Detect which cell encompasses the target text, then output its [x, y] center coordinate. 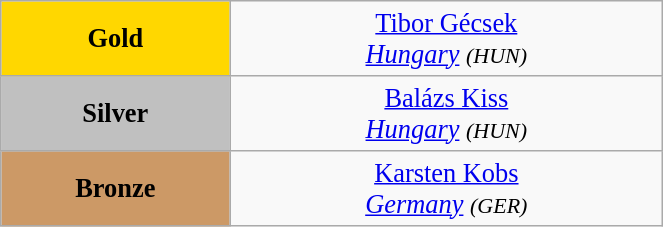
Gold [116, 38]
Silver [116, 112]
Tibor GécsekHungary (HUN) [446, 38]
Bronze [116, 188]
Balázs KissHungary (HUN) [446, 112]
Karsten KobsGermany (GER) [446, 188]
